Search for the cell housing the specified text and yield its [x, y] center coordinate. 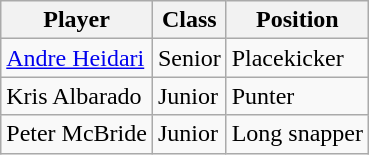
Peter McBride [77, 134]
Punter [297, 96]
Kris Albarado [77, 96]
Position [297, 20]
Class [189, 20]
Senior [189, 58]
Long snapper [297, 134]
Placekicker [297, 58]
Andre Heidari [77, 58]
Player [77, 20]
